Determine the (X, Y) coordinate at the center of the cell enclosing the given text.  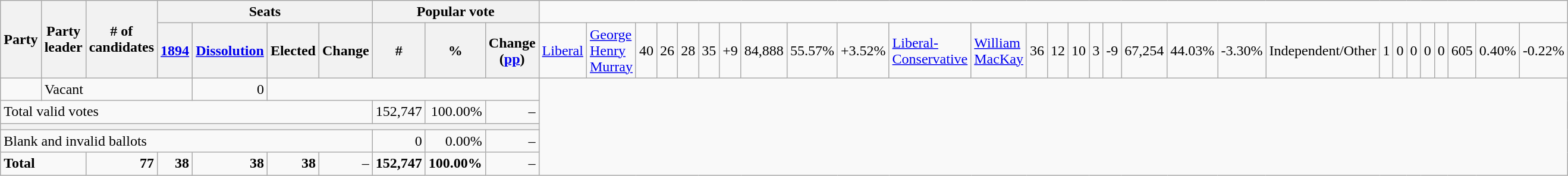
0.00% (455, 141)
44.03% (1193, 51)
1 (1387, 51)
28 (689, 51)
-0.22% (1544, 51)
George Henry Murray (611, 51)
40 (646, 51)
-9 (1112, 51)
10 (1079, 51)
Liberal-Conservative (930, 51)
Dissolution (230, 51)
Liberal (563, 51)
Independent/Other (1322, 51)
Elected (293, 51)
-3.30% (1242, 51)
+9 (730, 51)
% (455, 51)
Party (21, 39)
35 (709, 51)
Party leader (63, 39)
# (398, 51)
Seats (265, 12)
Vacant (117, 89)
Total valid votes (187, 112)
36 (1037, 51)
55.57% (812, 51)
77 (121, 164)
+3.52% (863, 51)
67,254 (1144, 51)
84,888 (763, 51)
Total (43, 164)
Blank and invalid ballots (187, 141)
Popular vote (455, 12)
605 (1462, 51)
26 (667, 51)
Change (345, 51)
3 (1096, 51)
1894 (175, 51)
Change (pp) (512, 51)
# ofcandidates (121, 39)
12 (1058, 51)
William MacKay (999, 51)
0.40% (1497, 51)
